Determine the (x, y) coordinate at the center of the cell enclosing the given text.  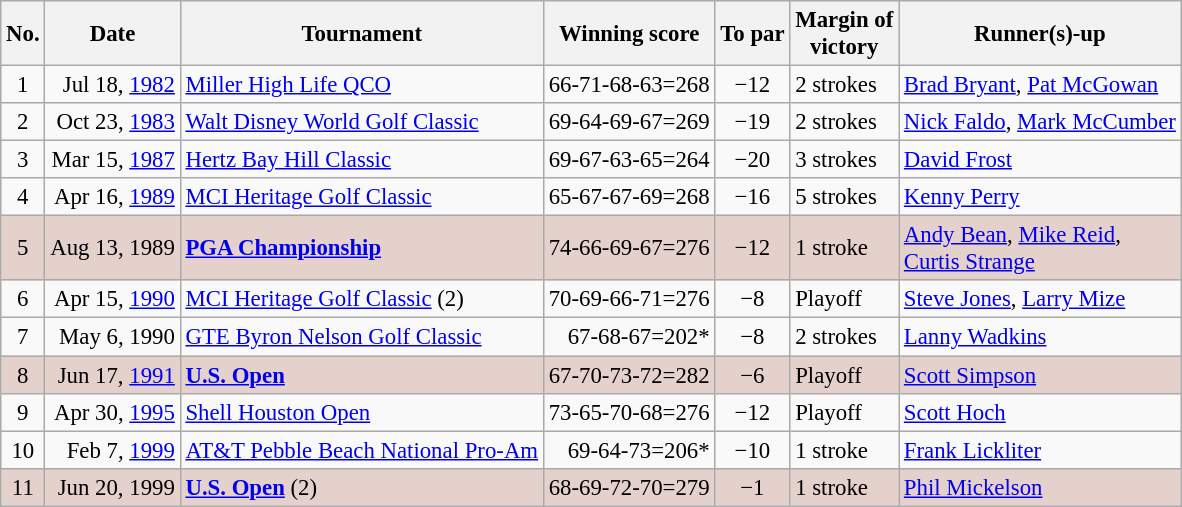
Steve Jones, Larry Mize (1040, 299)
Lanny Wadkins (1040, 337)
74-66-69-67=276 (629, 248)
3 (23, 160)
PGA Championship (362, 248)
Margin ofvictory (844, 34)
73-65-70-68=276 (629, 412)
Date (112, 34)
Frank Lickliter (1040, 450)
9 (23, 412)
66-71-68-63=268 (629, 85)
4 (23, 197)
6 (23, 299)
No. (23, 34)
67-70-73-72=282 (629, 375)
Runner(s)-up (1040, 34)
69-64-73=206* (629, 450)
8 (23, 375)
Jun 20, 1999 (112, 487)
11 (23, 487)
MCI Heritage Golf Classic (362, 197)
−1 (752, 487)
Oct 23, 1983 (112, 122)
2 (23, 122)
7 (23, 337)
−10 (752, 450)
69-67-63-65=264 (629, 160)
Andy Bean, Mike Reid, Curtis Strange (1040, 248)
10 (23, 450)
Miller High Life QCO (362, 85)
Scott Hoch (1040, 412)
−16 (752, 197)
Apr 15, 1990 (112, 299)
69-64-69-67=269 (629, 122)
Hertz Bay Hill Classic (362, 160)
Brad Bryant, Pat McGowan (1040, 85)
−19 (752, 122)
GTE Byron Nelson Golf Classic (362, 337)
Tournament (362, 34)
Mar 15, 1987 (112, 160)
Feb 7, 1999 (112, 450)
−6 (752, 375)
David Frost (1040, 160)
3 strokes (844, 160)
1 (23, 85)
Shell Houston Open (362, 412)
Apr 30, 1995 (112, 412)
Apr 16, 1989 (112, 197)
Winning score (629, 34)
70-69-66-71=276 (629, 299)
AT&T Pebble Beach National Pro-Am (362, 450)
Walt Disney World Golf Classic (362, 122)
Jul 18, 1982 (112, 85)
5 strokes (844, 197)
67-68-67=202* (629, 337)
68-69-72-70=279 (629, 487)
65-67-67-69=268 (629, 197)
Nick Faldo, Mark McCumber (1040, 122)
Scott Simpson (1040, 375)
MCI Heritage Golf Classic (2) (362, 299)
Kenny Perry (1040, 197)
Phil Mickelson (1040, 487)
−20 (752, 160)
U.S. Open (362, 375)
May 6, 1990 (112, 337)
Aug 13, 1989 (112, 248)
To par (752, 34)
Jun 17, 1991 (112, 375)
U.S. Open (2) (362, 487)
5 (23, 248)
